Output the (x, y) coordinate of the center of the cell containing the given text.  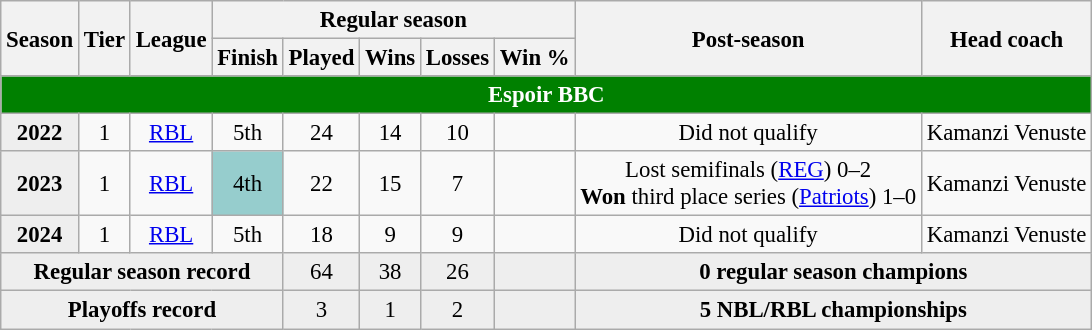
Regular season (394, 20)
Regular season record (142, 273)
Season (40, 38)
2023 (40, 184)
Espoir BBC (546, 95)
2022 (40, 133)
7 (457, 184)
14 (390, 133)
0 regular season champions (834, 273)
22 (321, 184)
4th (248, 184)
Played (321, 58)
Head coach (1006, 38)
2 (457, 310)
18 (321, 235)
24 (321, 133)
10 (457, 133)
38 (390, 273)
64 (321, 273)
Playoffs record (142, 310)
3 (321, 310)
Lost semifinals (REG) 0–2Won third place series (Patriots) 1–0 (748, 184)
Win % (534, 58)
2024 (40, 235)
Losses (457, 58)
15 (390, 184)
5 NBL/RBL championships (834, 310)
League (170, 38)
26 (457, 273)
Wins (390, 58)
Finish (248, 58)
Tier (104, 38)
Post-season (748, 38)
